Return [X, Y] of the center of cell containing provided text 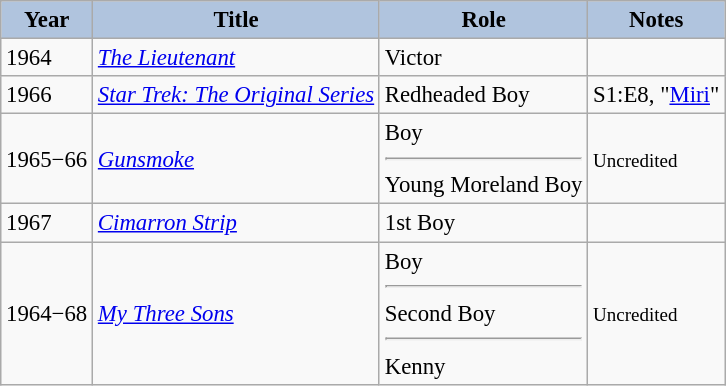
1964−68 [47, 314]
The Lieutenant [236, 58]
1967 [47, 223]
My Three Sons [236, 314]
1965−66 [47, 159]
S1:E8, "Miri" [656, 95]
1st Boy [483, 223]
Redheaded Boy [483, 95]
Notes [656, 20]
Star Trek: The Original Series [236, 95]
BoySecond BoyKenny [483, 314]
1966 [47, 95]
BoyYoung Moreland Boy [483, 159]
1964 [47, 58]
Victor [483, 58]
Title [236, 20]
Year [47, 20]
Gunsmoke [236, 159]
Role [483, 20]
Cimarron Strip [236, 223]
